From the cell containing the given text, extract its center point as (X, Y) coordinate. 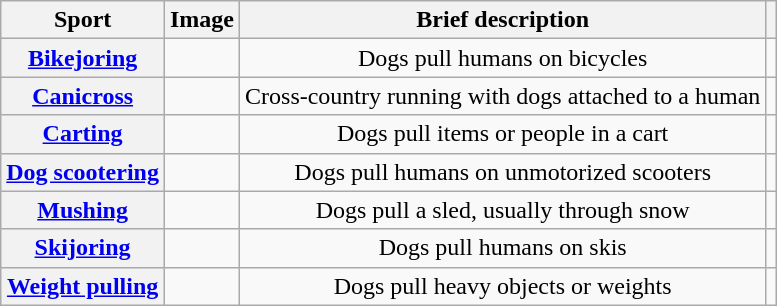
Skijoring (83, 248)
Dogs pull humans on bicycles (503, 58)
Dog scootering (83, 172)
Image (202, 20)
Dogs pull a sled, usually through snow (503, 210)
Brief description (503, 20)
Dogs pull humans on skis (503, 248)
Canicross (83, 96)
Carting (83, 134)
Dogs pull items or people in a cart (503, 134)
Weight pulling (83, 286)
Dogs pull humans on unmotorized scooters (503, 172)
Bikejoring (83, 58)
Cross-country running with dogs attached to a human (503, 96)
Sport (83, 20)
Dogs pull heavy objects or weights (503, 286)
Mushing (83, 210)
